Identify which cell holds the provided text, then report its (X, Y) central coordinate. 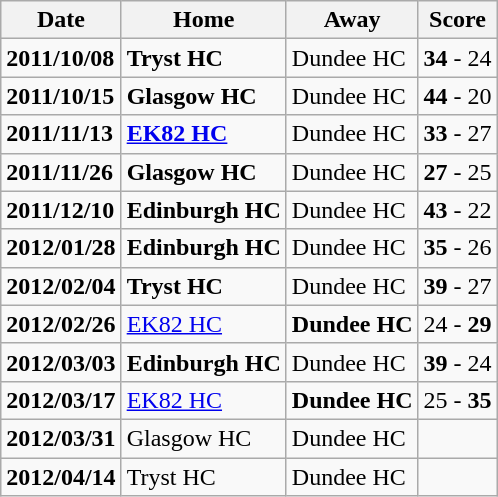
39 - 24 (458, 362)
33 - 27 (458, 134)
44 - 20 (458, 96)
2012/02/04 (61, 286)
35 - 26 (458, 248)
2012/03/03 (61, 362)
Date (61, 20)
2012/02/26 (61, 324)
2011/10/08 (61, 58)
2011/12/10 (61, 210)
27 - 25 (458, 172)
2011/11/26 (61, 172)
Score (458, 20)
2011/10/15 (61, 96)
25 - 35 (458, 400)
2012/03/31 (61, 438)
39 - 27 (458, 286)
34 - 24 (458, 58)
2012/04/14 (61, 477)
24 - 29 (458, 324)
Home (204, 20)
43 - 22 (458, 210)
2011/11/13 (61, 134)
2012/01/28 (61, 248)
Away (352, 20)
2012/03/17 (61, 400)
